Scan for the cell matching the given text and deliver its [x, y] coordinate at center. 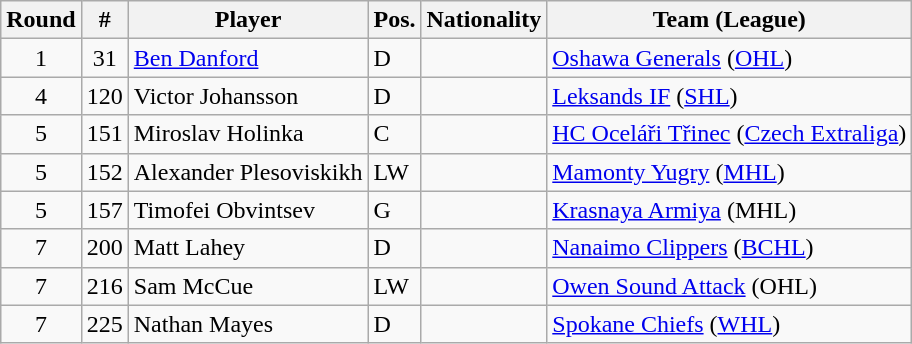
225 [104, 324]
Ben Danford [248, 58]
Leksands IF (SHL) [730, 96]
C [394, 134]
Pos. [394, 20]
Sam McCue [248, 286]
120 [104, 96]
Nanaimo Clippers (BCHL) [730, 248]
216 [104, 286]
Matt Lahey [248, 248]
Timofei Obvintsev [248, 210]
Owen Sound Attack (OHL) [730, 286]
HC Oceláři Třinec (Czech Extraliga) [730, 134]
Spokane Chiefs (WHL) [730, 324]
152 [104, 172]
Victor Johansson [248, 96]
Mamonty Yugry (MHL) [730, 172]
Nathan Mayes [248, 324]
Alexander Plesoviskikh [248, 172]
Player [248, 20]
# [104, 20]
31 [104, 58]
200 [104, 248]
157 [104, 210]
Oshawa Generals (OHL) [730, 58]
Nationality [484, 20]
G [394, 210]
Miroslav Holinka [248, 134]
1 [41, 58]
Krasnaya Armiya (MHL) [730, 210]
4 [41, 96]
151 [104, 134]
Round [41, 20]
Team (League) [730, 20]
